Return the (x, y) coordinate for the center point of the cell that contains the specified text.  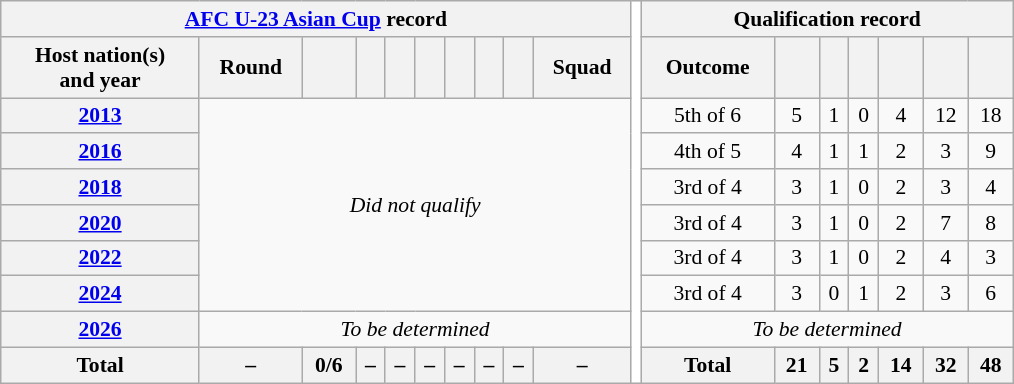
6 (990, 294)
Qualification record (827, 19)
2020 (100, 223)
2016 (100, 152)
14 (900, 365)
2022 (100, 258)
AFC U-23 Asian Cup record (316, 19)
2018 (100, 187)
7 (946, 223)
8 (990, 223)
4th of 5 (708, 152)
18 (990, 116)
2013 (100, 116)
21 (796, 365)
Host nation(s)and year (100, 68)
12 (946, 116)
Round (250, 68)
2024 (100, 294)
9 (990, 152)
2026 (100, 330)
48 (990, 365)
Outcome (708, 68)
5th of 6 (708, 116)
0/6 (328, 365)
Did not qualify (415, 205)
32 (946, 365)
Squad (582, 68)
